Identify which cell holds the provided text, then report its [x, y] central coordinate. 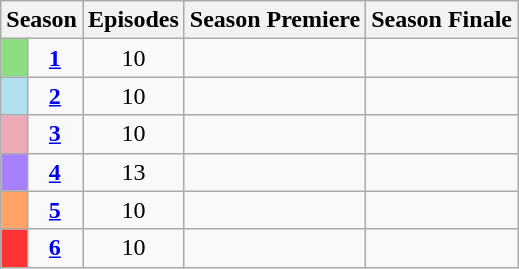
1 [54, 58]
Episodes [133, 20]
6 [54, 248]
Season Finale [442, 20]
Season [42, 20]
3 [54, 134]
13 [133, 172]
Season Premiere [274, 20]
4 [54, 172]
5 [54, 210]
2 [54, 96]
